Output the [X, Y] coordinate of the center of the cell containing the given text.  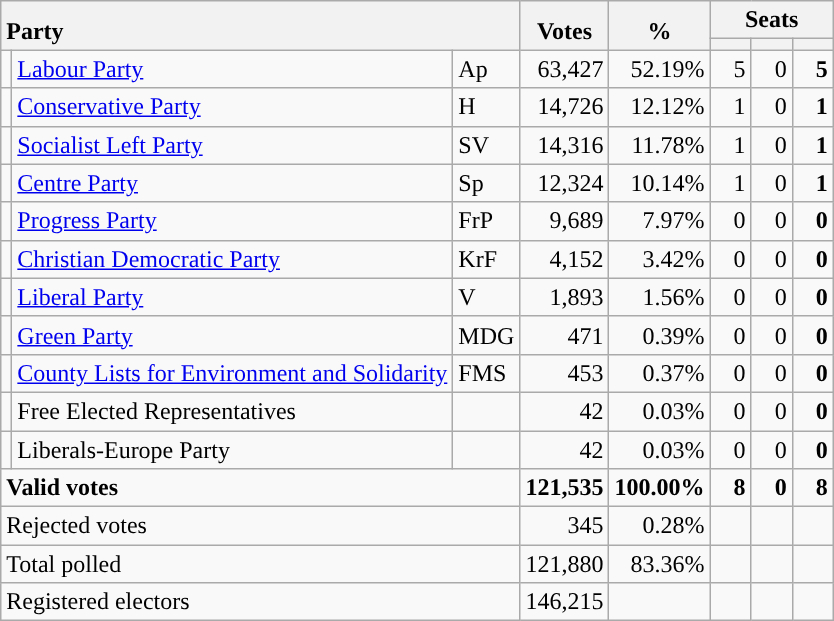
Progress Party [232, 221]
FMS [486, 373]
Labour Party [232, 69]
0.28% [660, 526]
12.12% [660, 107]
345 [564, 526]
H [486, 107]
100.00% [660, 488]
Votes [564, 26]
10.14% [660, 183]
471 [564, 335]
52.19% [660, 69]
0.37% [660, 373]
SV [486, 145]
63,427 [564, 69]
Liberals-Europe Party [232, 449]
11.78% [660, 145]
4,152 [564, 259]
Registered electors [260, 602]
1,893 [564, 297]
Valid votes [260, 488]
Conservative Party [232, 107]
County Lists for Environment and Solidarity [232, 373]
Free Elected Representatives [232, 411]
Seats [772, 20]
Ap [486, 69]
Centre Party [232, 183]
% [660, 26]
Sp [486, 183]
MDG [486, 335]
1.56% [660, 297]
Total polled [260, 564]
Socialist Left Party [232, 145]
Liberal Party [232, 297]
9,689 [564, 221]
121,535 [564, 488]
Green Party [232, 335]
83.36% [660, 564]
3.42% [660, 259]
7.97% [660, 221]
12,324 [564, 183]
14,316 [564, 145]
0.39% [660, 335]
Rejected votes [260, 526]
Party [260, 26]
146,215 [564, 602]
121,880 [564, 564]
V [486, 297]
Christian Democratic Party [232, 259]
453 [564, 373]
FrP [486, 221]
KrF [486, 259]
14,726 [564, 107]
